Return (X, Y) of the center of cell containing provided text 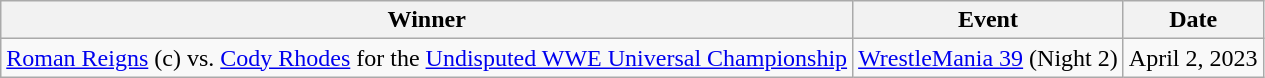
WrestleMania 39 (Night 2) (988, 58)
Event (988, 20)
April 2, 2023 (1193, 58)
Roman Reigns (c) vs. Cody Rhodes for the Undisputed WWE Universal Championship (427, 58)
Winner (427, 20)
Date (1193, 20)
